Detect which cell encompasses the target text, then output its [X, Y] center coordinate. 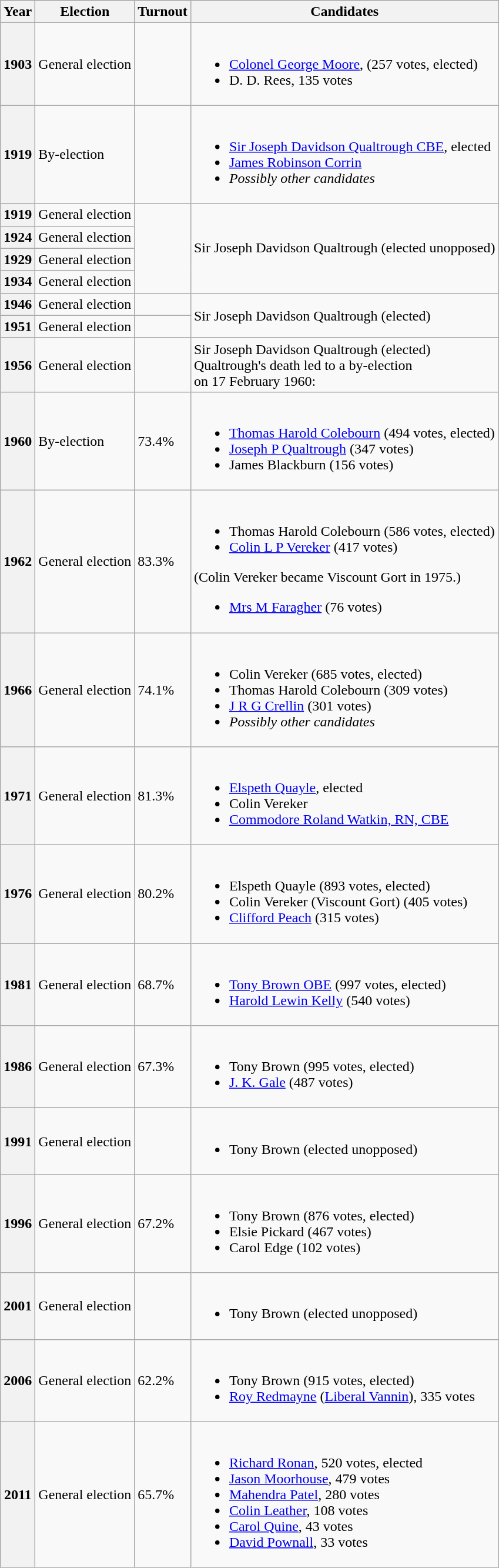
1962 [18, 561]
1929 [18, 259]
68.7% [163, 985]
1996 [18, 1223]
1986 [18, 1067]
1934 [18, 282]
Turnout [163, 12]
83.3% [163, 561]
1991 [18, 1141]
1903 [18, 64]
Thomas Harold Colebourn (494 votes, elected)Joseph P Qualtrough (347 votes)James Blackburn (156 votes) [344, 441]
2011 [18, 1494]
Tony Brown (876 votes, elected)Elsie Pickard (467 votes)Carol Edge (102 votes) [344, 1223]
80.2% [163, 894]
Sir Joseph Davidson Qualtrough (elected) [344, 315]
2001 [18, 1306]
Tony Brown (995 votes, elected)J. K. Gale (487 votes) [344, 1067]
67.2% [163, 1223]
1924 [18, 237]
Sir Joseph Davidson Qualtrough (elected unopposed) [344, 248]
Elspeth Quayle, electedColin VerekerCommodore Roland Watkin, RN, CBE [344, 796]
67.3% [163, 1067]
Election [85, 12]
Sir Joseph Davidson Qualtrough (elected)Qualtrough's death led to a by-electionon 17 February 1960: [344, 365]
62.2% [163, 1380]
81.3% [163, 796]
74.1% [163, 690]
1966 [18, 690]
1981 [18, 985]
Elspeth Quayle (893 votes, elected)Colin Vereker (Viscount Gort) (405 votes)Clifford Peach (315 votes) [344, 894]
2006 [18, 1380]
1946 [18, 304]
Colonel George Moore, (257 votes, elected)D. D. Rees, 135 votes [344, 64]
Tony Brown (915 votes, elected)Roy Redmayne (Liberal Vannin), 335 votes [344, 1380]
1956 [18, 365]
1960 [18, 441]
1971 [18, 796]
73.4% [163, 441]
Year [18, 12]
Sir Joseph Davidson Qualtrough CBE, electedJames Robinson CorrinPossibly other candidates [344, 154]
Tony Brown OBE (997 votes, elected)Harold Lewin Kelly (540 votes) [344, 985]
65.7% [163, 1494]
Colin Vereker (685 votes, elected)Thomas Harold Colebourn (309 votes)J R G Crellin (301 votes)Possibly other candidates [344, 690]
Thomas Harold Colebourn (586 votes, elected)Colin L P Vereker (417 votes)(Colin Vereker became Viscount Gort in 1975.)Mrs M Faragher (76 votes) [344, 561]
Candidates [344, 12]
1976 [18, 894]
1951 [18, 326]
